Pinpoint the cell where the given text exists, returning its [x, y] midpoint coordinate. 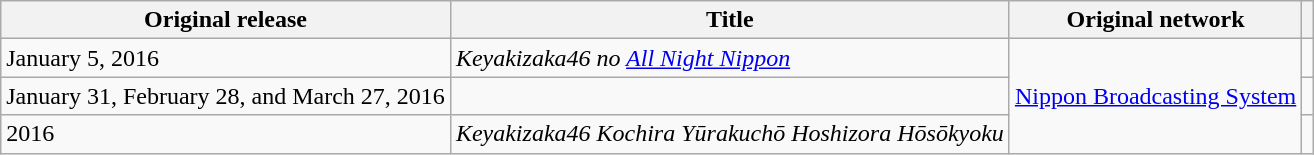
Original release [226, 20]
Keyakizaka46 no All Night Nippon [730, 58]
Title [730, 20]
January 5, 2016 [226, 58]
January 31, February 28, and March 27, 2016 [226, 96]
Nippon Broadcasting System [1155, 96]
Original network [1155, 20]
Keyakizaka46 Kochira Yūrakuchō Hoshizora Hōsōkyoku [730, 134]
2016 [226, 134]
